Find where the given text appears and provide that cell's center as (x, y) coordinate. 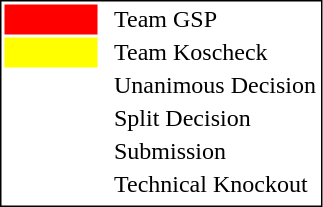
Split Decision (214, 119)
Unanimous Decision (214, 85)
Technical Knockout (214, 185)
Submission (214, 151)
Team GSP (214, 19)
Team Koscheck (214, 53)
